Detect which cell encompasses the target text, then output its (x, y) center coordinate. 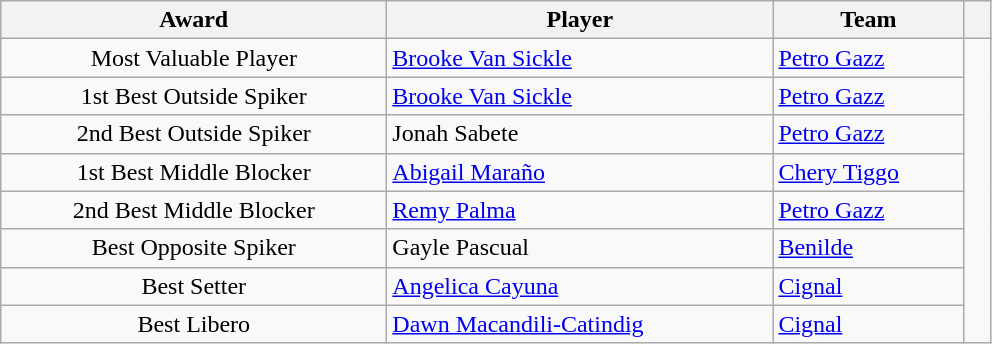
Chery Tiggo (868, 172)
Most Valuable Player (194, 58)
1st Best Outside Spiker (194, 96)
Remy Palma (580, 210)
Benilde (868, 248)
Angelica Cayuna (580, 286)
Player (580, 20)
1st Best Middle Blocker (194, 172)
Team (868, 20)
2nd Best Middle Blocker (194, 210)
Dawn Macandili-Catindig (580, 324)
Best Setter (194, 286)
Abigail Maraño (580, 172)
2nd Best Outside Spiker (194, 134)
Jonah Sabete (580, 134)
Gayle Pascual (580, 248)
Best Opposite Spiker (194, 248)
Best Libero (194, 324)
Award (194, 20)
